Return [x, y] of the center of cell containing provided text 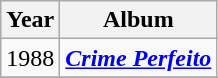
Album [138, 20]
Crime Perfeito [138, 58]
Year [30, 20]
1988 [30, 58]
